For the text-containing cell, return its midpoint in (x, y) coordinate format. 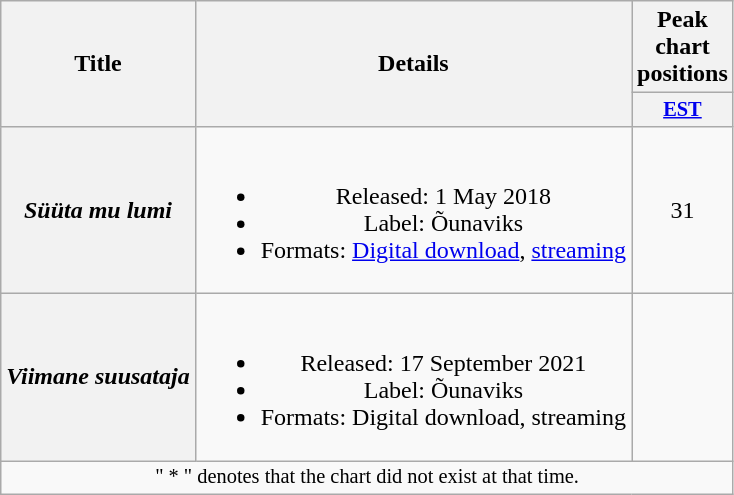
Peak chart positions (683, 47)
Released: 17 September 2021Label: ÕunaviksFormats: Digital download, streaming (413, 378)
Viimane suusataja (98, 378)
31 (683, 210)
Released: 1 May 2018Label: ÕunaviksFormats: Digital download, streaming (413, 210)
" * " denotes that the chart did not exist at that time. (368, 478)
Süüta mu lumi (98, 210)
Title (98, 64)
EST (683, 110)
Details (413, 64)
